From the cell containing the given text, extract its center point as [x, y] coordinate. 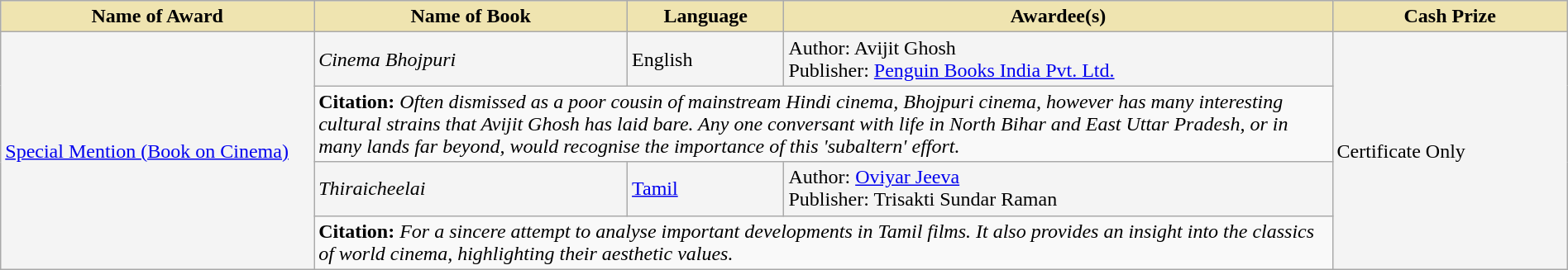
Thiraicheelai [471, 188]
Cash Prize [1450, 17]
Cinema Bhojpuri [471, 59]
Special Mention (Book on Cinema) [157, 150]
Awardee(s) [1059, 17]
Name of Book [471, 17]
Certificate Only [1450, 150]
Author: Avijit GhoshPublisher: Penguin Books India Pvt. Ltd. [1059, 59]
Tamil [706, 188]
English [706, 59]
Language [706, 17]
Name of Award [157, 17]
Author: Oviyar JeevaPublisher: Trisakti Sundar Raman [1059, 188]
